From the cell containing the given text, extract its center point as (X, Y) coordinate. 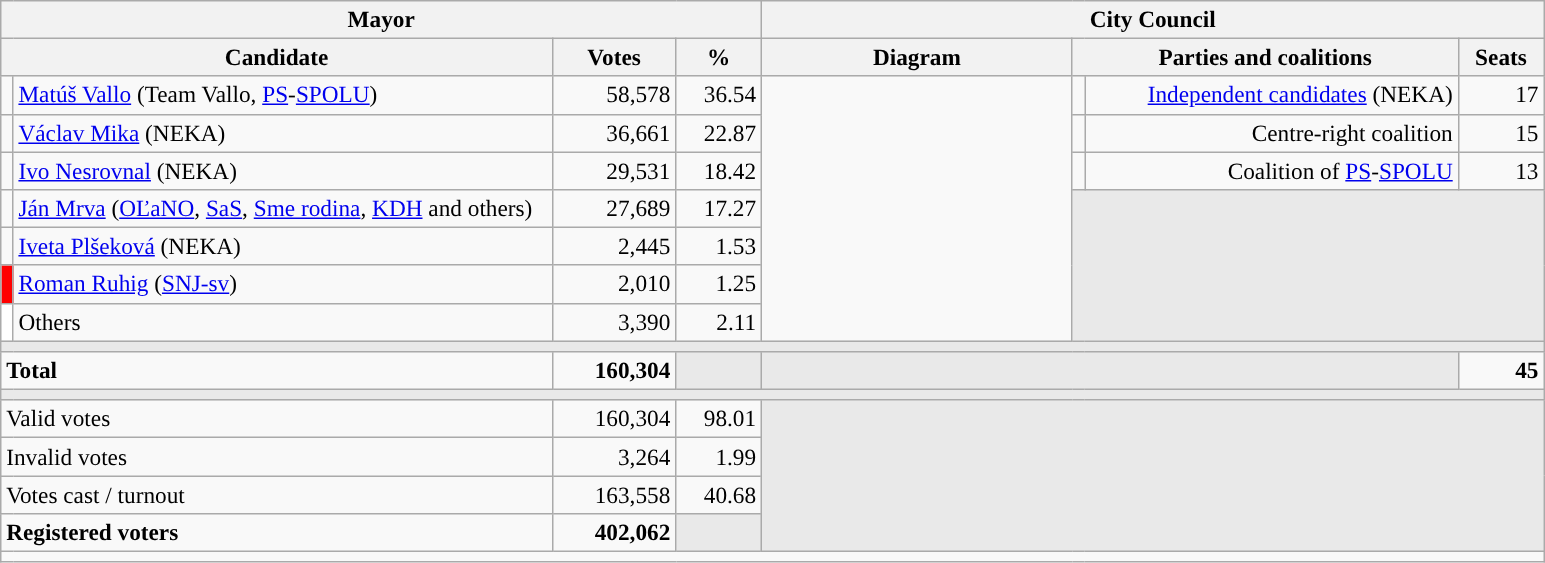
Invalid votes (277, 456)
402,062 (614, 532)
Registered voters (277, 532)
2,445 (614, 246)
45 (1501, 370)
Ján Mrva (OĽaNO, SaS, Sme rodina, KDH and others) (282, 208)
15 (1501, 133)
Parties and coalitions (1265, 57)
18.42 (719, 170)
13 (1501, 170)
City Council (1153, 19)
17 (1501, 95)
3,264 (614, 456)
Others (282, 322)
Václav Mika (NEKA) (282, 133)
27,689 (614, 208)
Votes cast / turnout (277, 494)
Diagram (918, 57)
Independent candidates (NEKA) (1272, 95)
22.87 (719, 133)
Valid votes (277, 419)
Iveta Plšeková (NEKA) (282, 246)
Votes (614, 57)
17.27 (719, 208)
% (719, 57)
Total (277, 370)
Matúš Vallo (Team Vallo, PS-SPOLU) (282, 95)
Mayor (382, 19)
Candidate (277, 57)
Ivo Nesrovnal (NEKA) (282, 170)
2.11 (719, 322)
36.54 (719, 95)
29,531 (614, 170)
1.53 (719, 246)
98.01 (719, 419)
163,558 (614, 494)
36,661 (614, 133)
3,390 (614, 322)
Centre-right coalition (1272, 133)
Coalition of PS-SPOLU (1272, 170)
1.99 (719, 456)
58,578 (614, 95)
40.68 (719, 494)
1.25 (719, 284)
Seats (1501, 57)
Roman Ruhig (SNJ-sv) (282, 284)
2,010 (614, 284)
